For the text-containing cell, return its midpoint in [X, Y] coordinate format. 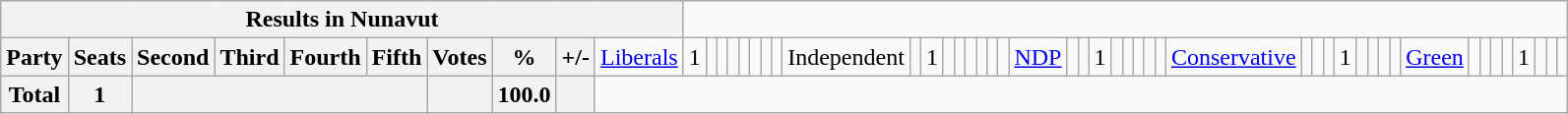
Third [250, 57]
Total [34, 94]
Fourth [325, 57]
+/- [575, 57]
Party [34, 57]
Conservative [1233, 57]
Liberals [639, 57]
Results in Nunavut [343, 20]
Fifth [397, 57]
NDP [1037, 57]
100.0 [524, 94]
Seats [99, 57]
Votes [460, 57]
Second [173, 57]
% [524, 57]
Independent [847, 57]
Green [1435, 57]
